Locate the cell with the specified text and output its [x, y] center coordinate. 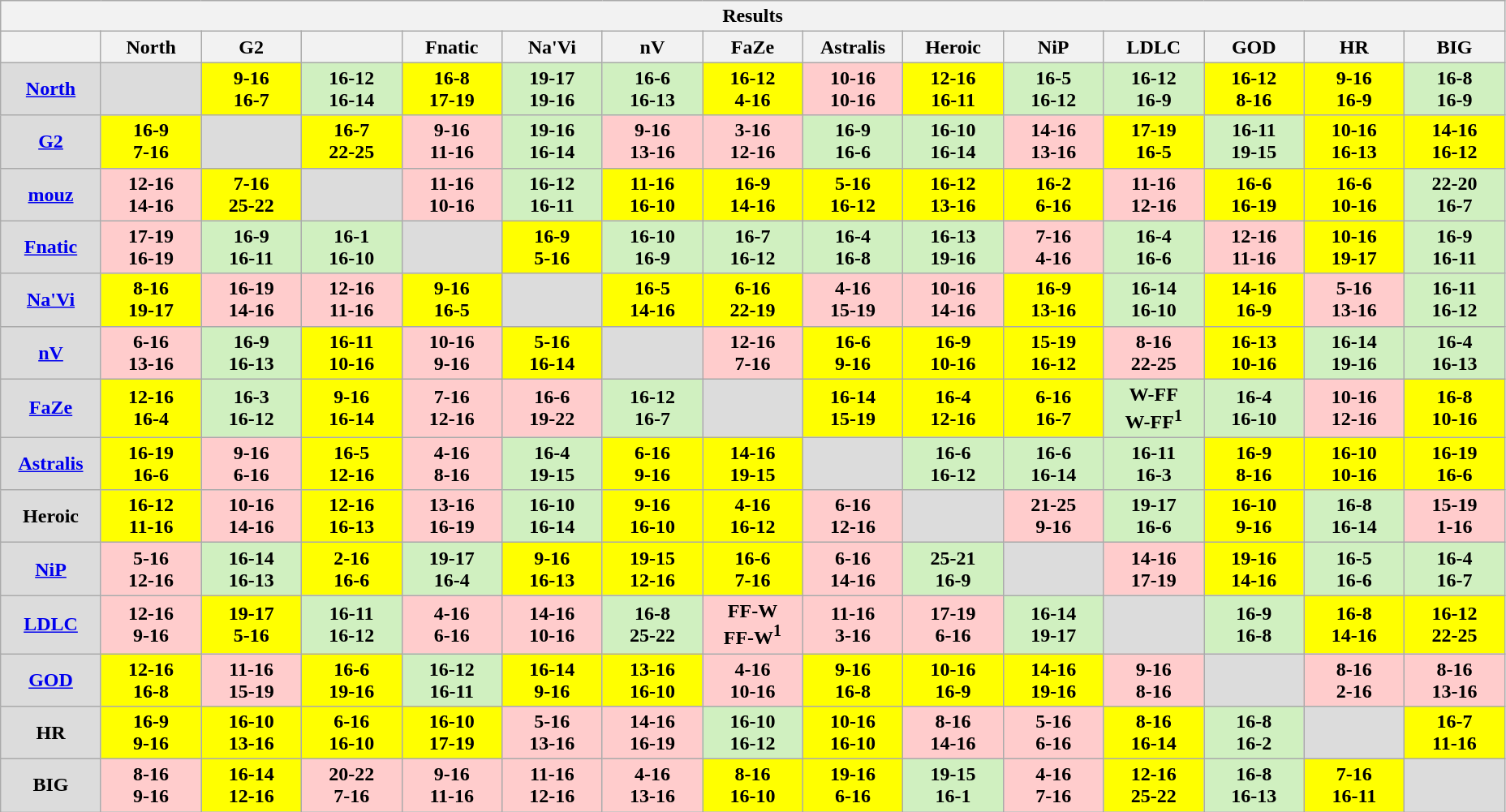
10-1612-16 [1354, 408]
16-610-16 [1354, 195]
9-168-16 [1154, 680]
15-1916-12 [1053, 352]
22-2016-7 [1455, 195]
19-1716-6 [1154, 516]
12-1614-16 [151, 195]
16-619-22 [553, 408]
16-149-16 [553, 680]
19-1516-1 [953, 785]
13-1616-19 [452, 516]
16-416-8 [853, 247]
12-169-16 [151, 625]
10-169-16 [452, 352]
16-616-12 [953, 464]
16-516-12 [1053, 89]
10-1616-10 [853, 733]
16-1416-13 [252, 569]
16-913-16 [1053, 300]
16-1419-17 [1053, 625]
16-1310-16 [1254, 352]
16-1110-16 [351, 352]
15-191-16 [1455, 516]
17-1916-5 [1154, 141]
16-1914-16 [252, 300]
16-1412-16 [252, 785]
19-175-16 [252, 625]
16-416-6 [1154, 247]
5-166-16 [1053, 733]
16-416-13 [1455, 352]
19-1512-16 [652, 569]
16-1017-19 [452, 733]
4-166-16 [452, 625]
14-1619-15 [753, 464]
8-1614-16 [953, 733]
14-1616-9 [1254, 300]
9-1616-14 [351, 408]
9-1616-7 [252, 89]
16-810-16 [1455, 408]
8-1619-17 [151, 300]
9-1616-13 [553, 569]
16-69-16 [853, 352]
8-169-16 [151, 785]
16-616-19 [1254, 195]
8-1616-10 [753, 785]
16-1419-16 [1354, 352]
16-816-14 [1354, 516]
9-1616-9 [1354, 89]
5-1612-16 [151, 569]
6-1616-10 [351, 733]
19-1716-4 [452, 569]
14-1610-16 [553, 625]
16-95-16 [553, 247]
14-1619-16 [1053, 680]
16-825-22 [652, 625]
7-1616-11 [1354, 785]
16-716-12 [753, 247]
21-259-16 [1053, 516]
5-1616-12 [853, 195]
6-1612-16 [853, 516]
8-1613-16 [1455, 680]
16-99-16 [151, 733]
16-910-16 [953, 352]
17-1916-19 [151, 247]
4-1610-16 [753, 680]
2-1616-6 [351, 569]
16-816-13 [1254, 785]
16-616-14 [1053, 464]
16-616-13 [652, 89]
5-1616-14 [553, 352]
9-1616-10 [652, 516]
16-916-6 [853, 141]
6-169-16 [652, 464]
16-816-9 [1455, 89]
16-116-10 [351, 247]
11-1615-19 [252, 680]
16-98-16 [1254, 464]
13-1616-10 [652, 680]
16-1416-10 [1154, 300]
16-814-16 [1354, 625]
4-1615-19 [853, 300]
10-1610-16 [853, 89]
12-1616-4 [151, 408]
10-1616-9 [953, 680]
7-1612-16 [452, 408]
16-419-15 [553, 464]
16-514-16 [652, 300]
16-816-2 [1254, 733]
12-167-16 [753, 352]
14-1617-19 [1154, 569]
16-711-16 [1455, 733]
16-916-8 [1254, 625]
6-1616-7 [1053, 408]
Results [753, 16]
9-1616-5 [452, 300]
16-1013-16 [252, 733]
14-1616-12 [1455, 141]
19-166-16 [853, 785]
16-722-25 [351, 141]
6-1614-16 [853, 569]
10-1619-17 [1354, 247]
19-1614-16 [1254, 569]
16-26-16 [1053, 195]
16-914-16 [753, 195]
12-1616-13 [351, 516]
8-162-16 [1354, 680]
6-1622-19 [753, 300]
16-97-16 [151, 141]
16-619-16 [351, 680]
7-164-16 [1053, 247]
16-1211-16 [151, 516]
16-1216-14 [351, 89]
4-1616-12 [753, 516]
16-1213-16 [953, 195]
20-227-16 [351, 785]
16-128-16 [1254, 89]
19-1719-16 [553, 89]
16-1016-9 [652, 247]
11-1610-16 [452, 195]
16-109-16 [1254, 516]
mouz [51, 195]
12-1625-22 [1154, 785]
16-412-16 [953, 408]
16-1222-25 [1455, 625]
17-196-16 [953, 625]
16-1216-7 [652, 408]
16-1016-12 [753, 733]
11-1616-10 [652, 195]
4-1613-16 [652, 785]
14-1616-19 [652, 733]
16-817-19 [452, 89]
3-1612-16 [753, 141]
16-1119-15 [1254, 141]
7-1625-22 [252, 195]
4-167-16 [1053, 785]
12-1616-8 [151, 680]
19-1616-14 [553, 141]
25-2116-9 [953, 569]
9-1613-16 [652, 141]
8-1616-14 [1154, 733]
6-1613-16 [151, 352]
16-1216-9 [1154, 89]
16-516-6 [1354, 569]
4-168-16 [452, 464]
9-1616-8 [853, 680]
14-1613-16 [1053, 141]
12-1616-11 [953, 89]
10-1616-13 [1354, 141]
16-1415-19 [853, 408]
16-1319-16 [953, 247]
16-916-13 [252, 352]
16-1116-3 [1154, 464]
16-512-16 [351, 464]
11-163-16 [853, 625]
16-416-7 [1455, 569]
W-FFW-FF1 [1154, 408]
FF-WFF-W1 [753, 625]
8-1622-25 [1154, 352]
16-1010-16 [1354, 464]
9-166-16 [252, 464]
16-416-10 [1254, 408]
16-67-16 [753, 569]
16-124-16 [753, 89]
16-316-12 [252, 408]
